Capture the cell that displays the provided text and extract its [x, y] central coordinate. 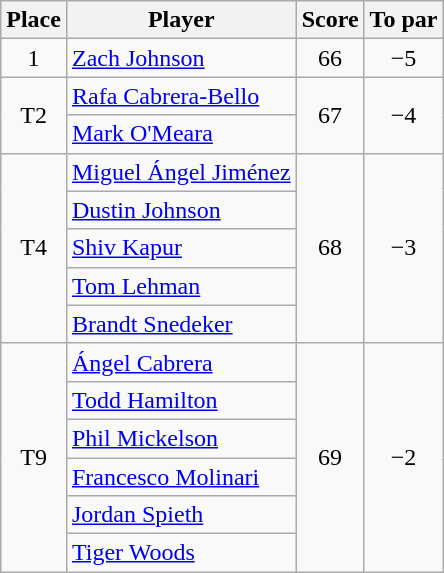
T9 [34, 457]
Rafa Cabrera-Bello [181, 96]
Shiv Kapur [181, 248]
Score [330, 20]
67 [330, 115]
Dustin Johnson [181, 210]
−3 [404, 248]
Miguel Ángel Jiménez [181, 172]
To par [404, 20]
66 [330, 58]
−2 [404, 457]
T2 [34, 115]
Tiger Woods [181, 553]
Tom Lehman [181, 286]
Todd Hamilton [181, 400]
Player [181, 20]
Zach Johnson [181, 58]
Brandt Snedeker [181, 324]
69 [330, 457]
1 [34, 58]
T4 [34, 248]
Jordan Spieth [181, 515]
Mark O'Meara [181, 134]
Francesco Molinari [181, 477]
Place [34, 20]
Phil Mickelson [181, 438]
Ángel Cabrera [181, 362]
−5 [404, 58]
68 [330, 248]
−4 [404, 115]
